Scan for the cell matching the given text and deliver its (X, Y) coordinate at center. 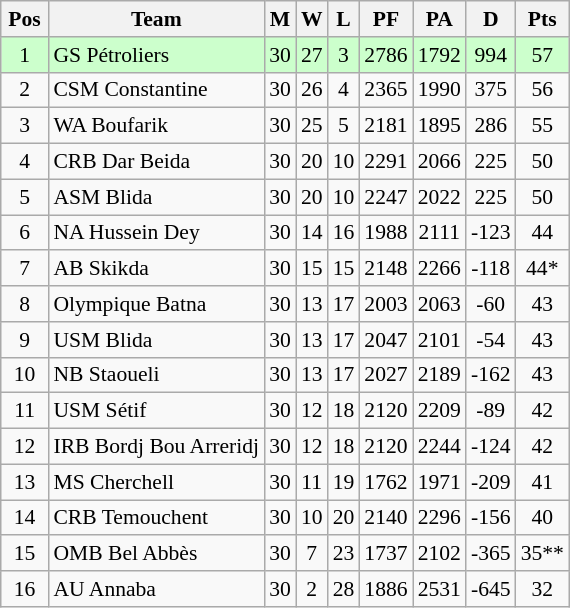
2022 (440, 197)
2063 (440, 304)
6 (25, 233)
NA Hussein Dey (156, 233)
2244 (440, 447)
-89 (491, 411)
AB Skikda (156, 269)
27 (312, 55)
1737 (386, 554)
1990 (440, 90)
D (491, 19)
286 (491, 126)
AU Annaba (156, 589)
375 (491, 90)
25 (312, 126)
55 (542, 126)
GS Pétroliers (156, 55)
USM Sétif (156, 411)
23 (344, 554)
1886 (386, 589)
1762 (386, 482)
2003 (386, 304)
PF (386, 19)
-54 (491, 340)
1988 (386, 233)
W (312, 19)
1792 (440, 55)
2047 (386, 340)
CRB Temouchent (156, 518)
-60 (491, 304)
-156 (491, 518)
57 (542, 55)
-124 (491, 447)
1895 (440, 126)
M (280, 19)
1 (25, 55)
2296 (440, 518)
2148 (386, 269)
OMB Bel Abbès (156, 554)
35** (542, 554)
2111 (440, 233)
56 (542, 90)
2291 (386, 162)
2181 (386, 126)
40 (542, 518)
-645 (491, 589)
41 (542, 482)
26 (312, 90)
-365 (491, 554)
-118 (491, 269)
8 (25, 304)
USM Blida (156, 340)
NB Staoueli (156, 375)
MS Cherchell (156, 482)
CRB Dar Beida (156, 162)
2247 (386, 197)
Pos (25, 19)
19 (344, 482)
2066 (440, 162)
-123 (491, 233)
994 (491, 55)
2027 (386, 375)
44 (542, 233)
28 (344, 589)
IRB Bordj Bou Arreridj (156, 447)
2209 (440, 411)
44* (542, 269)
32 (542, 589)
2531 (440, 589)
2102 (440, 554)
9 (25, 340)
L (344, 19)
2189 (440, 375)
-209 (491, 482)
Team (156, 19)
ASM Blida (156, 197)
2266 (440, 269)
PA (440, 19)
2786 (386, 55)
-162 (491, 375)
1971 (440, 482)
WA Boufarik (156, 126)
Olympique Batna (156, 304)
2101 (440, 340)
Pts (542, 19)
2140 (386, 518)
CSM Constantine (156, 90)
2365 (386, 90)
